Determine the (X, Y) coordinate at the center of the cell enclosing the given text.  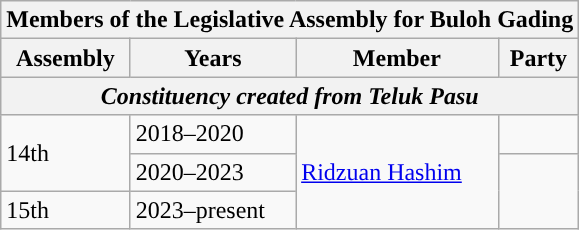
Members of the Legislative Assembly for Buloh Gading (290, 20)
Member (397, 58)
14th (66, 153)
Assembly (66, 58)
15th (66, 210)
Years (212, 58)
Ridzuan Hashim (397, 172)
2023–present (212, 210)
Party (538, 58)
Constituency created from Teluk Pasu (290, 96)
2020–2023 (212, 172)
2018–2020 (212, 134)
